Extract the [x, y] coordinate from the center of the cell holding the provided text.  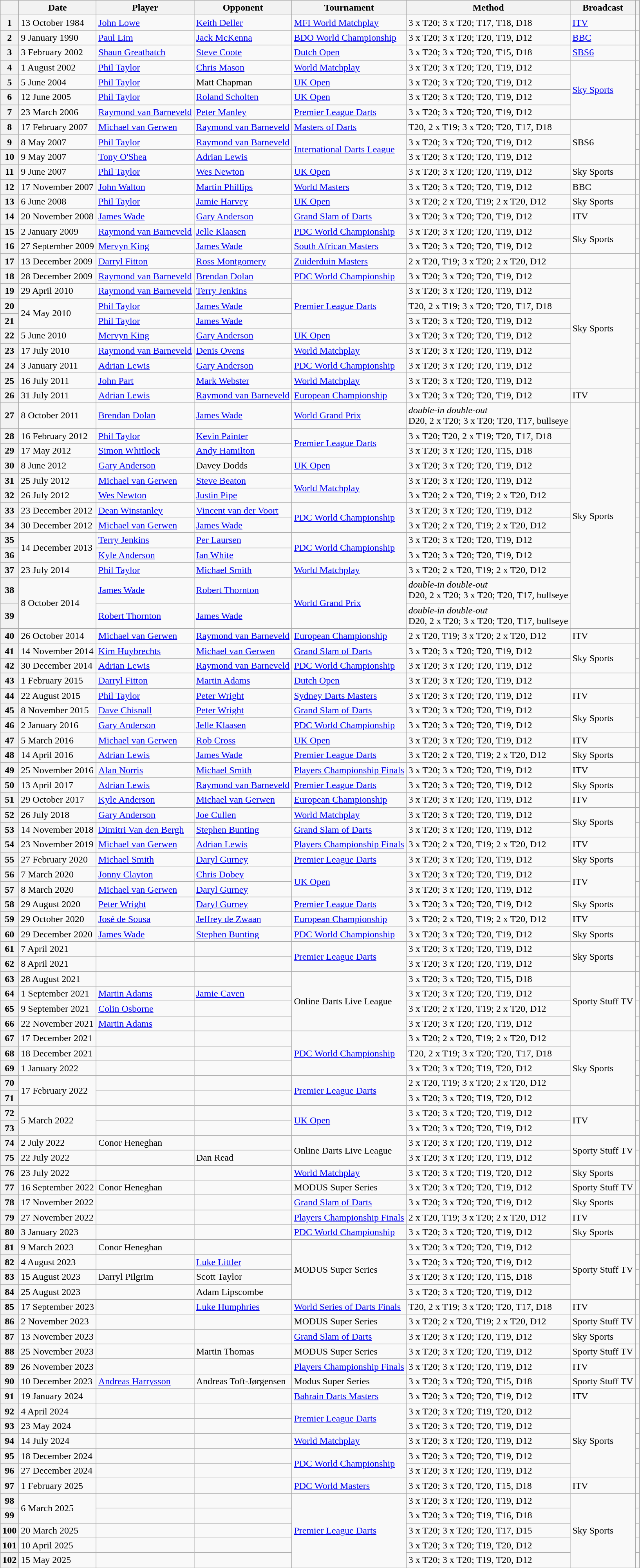
16 September 2022 [58, 1188]
13 April 2017 [58, 785]
28 August 2021 [58, 979]
57 [9, 889]
14 July 2024 [58, 1441]
8 November 2015 [58, 711]
48 [9, 755]
José de Sousa [145, 919]
Steve Coote [243, 52]
Kevin Painter [243, 436]
Denis Ovens [243, 351]
7 [9, 112]
92 [9, 1411]
John Part [145, 380]
BDO World Championship [349, 38]
9 May 2007 [58, 157]
5 March 2016 [58, 740]
90 [9, 1381]
Justin Pipe [243, 496]
36 [9, 555]
3 x T20; 3 x T20; T19, T16, D18 [488, 1516]
8 June 2012 [58, 466]
Peter Manley [243, 112]
94 [9, 1441]
Andy Hamilton [243, 451]
17 December 2021 [58, 1038]
10 April 2025 [58, 1545]
15 May 2025 [58, 1560]
3 x T20; 3 x T20; T17, T18, D18 [488, 23]
9 [9, 142]
75 [9, 1157]
Zuiderduin Masters [349, 261]
65 [9, 1009]
Paul Lim [145, 38]
27 September 2009 [58, 246]
17 November 2022 [58, 1203]
22 August 2015 [58, 695]
63 [9, 979]
16 July 2011 [58, 380]
27 December 2024 [58, 1471]
28 [9, 436]
6 [9, 97]
Tournament [349, 8]
PDC World Masters [349, 1486]
3 February 2002 [58, 52]
95 [9, 1456]
80 [9, 1232]
John Lowe [145, 23]
2 [9, 38]
Jeffrey de Zwaan [243, 919]
Jonny Clayton [145, 874]
16 [9, 246]
68 [9, 1053]
56 [9, 874]
10 December 2023 [58, 1381]
Andreas Toft-Jørgensen [243, 1381]
8 April 2021 [58, 964]
26 November 2023 [58, 1366]
1 September 2021 [58, 994]
20 November 2008 [58, 217]
17 September 2023 [58, 1307]
Jamie Harvey [243, 202]
18 [9, 276]
2 July 2022 [58, 1143]
15 August 2023 [58, 1277]
6 March 2025 [58, 1508]
52 [9, 815]
20 March 2025 [58, 1530]
25 November 2016 [58, 770]
9 June 2007 [58, 172]
8 October 2011 [58, 415]
Jamie Caven [243, 994]
58 [9, 904]
59 [9, 919]
5 March 2022 [58, 1120]
Rob Cross [243, 740]
9 September 2021 [58, 1009]
99 [9, 1516]
33 [9, 510]
15 [9, 231]
14 April 2016 [58, 755]
89 [9, 1366]
Per Laursen [243, 540]
14 December 2013 [58, 548]
1 February 2025 [58, 1486]
37 [9, 570]
44 [9, 695]
83 [9, 1277]
29 April 2010 [58, 291]
Adam Lipscombe [243, 1292]
17 February 2007 [58, 127]
45 [9, 711]
21 [9, 321]
85 [9, 1307]
96 [9, 1471]
53 [9, 830]
101 [9, 1545]
100 [9, 1530]
International Darts League [349, 149]
World Series of Darts Finals [349, 1307]
Simon Whitlock [145, 451]
34 [9, 525]
74 [9, 1143]
4 [9, 67]
17 February 2022 [58, 1091]
27 [9, 415]
17 July 2010 [58, 351]
Darryl Pilgrim [145, 1277]
Chris Dobey [243, 874]
84 [9, 1292]
81 [9, 1247]
4 August 2023 [58, 1262]
3 x T20; 3 x T20; T20, T17, D15 [488, 1530]
66 [9, 1024]
23 May 2024 [58, 1426]
91 [9, 1396]
Shaun Greatbatch [145, 52]
3 x T20; T20, 2 x T19; T20, T17, D18 [488, 436]
Steve Beaton [243, 481]
Modus Super Series [349, 1381]
3 x T20; 3 x T20, T20, T15, D18 [488, 1486]
61 [9, 949]
Tony O'Shea [145, 157]
Dean Winstanley [145, 510]
Broadcast [603, 8]
69 [9, 1068]
8 October 2014 [58, 603]
102 [9, 1560]
17 May 2012 [58, 451]
67 [9, 1038]
Player [145, 8]
Date [58, 8]
25 August 2023 [58, 1292]
Jack McKenna [243, 38]
2 January 2009 [58, 231]
87 [9, 1337]
8 [9, 127]
26 July 2018 [58, 815]
19 January 2024 [58, 1396]
Martin Phillips [243, 187]
29 October 2020 [58, 919]
Roland Scholten [243, 97]
16 February 2012 [58, 436]
8 May 2007 [58, 142]
60 [9, 934]
Chris Mason [243, 67]
30 [9, 466]
22 July 2022 [58, 1157]
Mark Webster [243, 380]
Luke Littler [243, 1262]
Opponent [243, 8]
South African Masters [349, 246]
22 [9, 336]
26 [9, 395]
30 December 2014 [58, 666]
2 November 2023 [58, 1322]
7 April 2021 [58, 949]
27 November 2022 [58, 1217]
86 [9, 1322]
23 November 2019 [58, 845]
13 December 2009 [58, 261]
Kim Huybrechts [145, 651]
5 June 2004 [58, 82]
Masters of Darts [349, 127]
30 December 2012 [58, 525]
49 [9, 770]
Ian White [243, 555]
Joe Cullen [243, 815]
79 [9, 1217]
3 January 2011 [58, 365]
54 [9, 845]
Davey Dodds [243, 466]
John Walton [145, 187]
47 [9, 740]
Method [488, 8]
23 [9, 351]
23 July 2022 [58, 1172]
3 January 2023 [58, 1232]
82 [9, 1262]
38 [9, 590]
4 April 2024 [58, 1411]
31 [9, 481]
17 [9, 261]
9 January 1990 [58, 38]
24 [9, 365]
77 [9, 1188]
93 [9, 1426]
64 [9, 994]
Matt Chapman [243, 82]
17 November 2007 [58, 187]
Ross Montgomery [243, 261]
13 [9, 202]
3 [9, 52]
Dave Chisnall [145, 711]
62 [9, 964]
Alan Norris [145, 770]
70 [9, 1083]
78 [9, 1203]
26 October 2014 [58, 636]
22 November 2021 [58, 1024]
40 [9, 636]
13 November 2023 [58, 1337]
Andreas Harrysson [145, 1381]
25 July 2012 [58, 481]
20 [9, 306]
73 [9, 1128]
71 [9, 1098]
12 June 2005 [58, 97]
39 [9, 616]
10 [9, 157]
88 [9, 1351]
13 October 1984 [58, 23]
6 June 2008 [58, 202]
1 February 2015 [58, 680]
Dimitri Van den Bergh [145, 830]
32 [9, 496]
26 July 2012 [58, 496]
14 November 2018 [58, 830]
1 August 2002 [58, 67]
18 December 2021 [58, 1053]
29 October 2017 [58, 800]
Scott Taylor [243, 1277]
25 [9, 380]
MFI World Matchplay [349, 23]
29 [9, 451]
1 January 2022 [58, 1068]
27 February 2020 [58, 859]
Vincent van der Voort [243, 510]
Bahrain Darts Masters [349, 1396]
9 March 2023 [58, 1247]
46 [9, 725]
24 May 2010 [58, 313]
35 [9, 540]
31 July 2011 [58, 395]
Sydney Darts Masters [349, 695]
8 March 2020 [58, 889]
7 March 2020 [58, 874]
5 June 2010 [58, 336]
Luke Humphries [243, 1307]
1 [9, 23]
Colin Osborne [145, 1009]
Martin Thomas [243, 1351]
76 [9, 1172]
5 [9, 82]
29 August 2020 [58, 904]
23 July 2014 [58, 570]
25 November 2023 [58, 1351]
2 January 2016 [58, 725]
23 December 2012 [58, 510]
97 [9, 1486]
41 [9, 651]
12 [9, 187]
51 [9, 800]
14 November 2014 [58, 651]
28 December 2009 [58, 276]
23 March 2006 [58, 112]
72 [9, 1113]
14 [9, 217]
Dan Read [243, 1157]
29 December 2020 [58, 934]
11 [9, 172]
42 [9, 666]
98 [9, 1501]
18 December 2024 [58, 1456]
50 [9, 785]
World Masters [349, 187]
43 [9, 680]
Keith Deller [243, 23]
19 [9, 291]
55 [9, 859]
